Output the (x, y) coordinate of the center of the cell containing the given text.  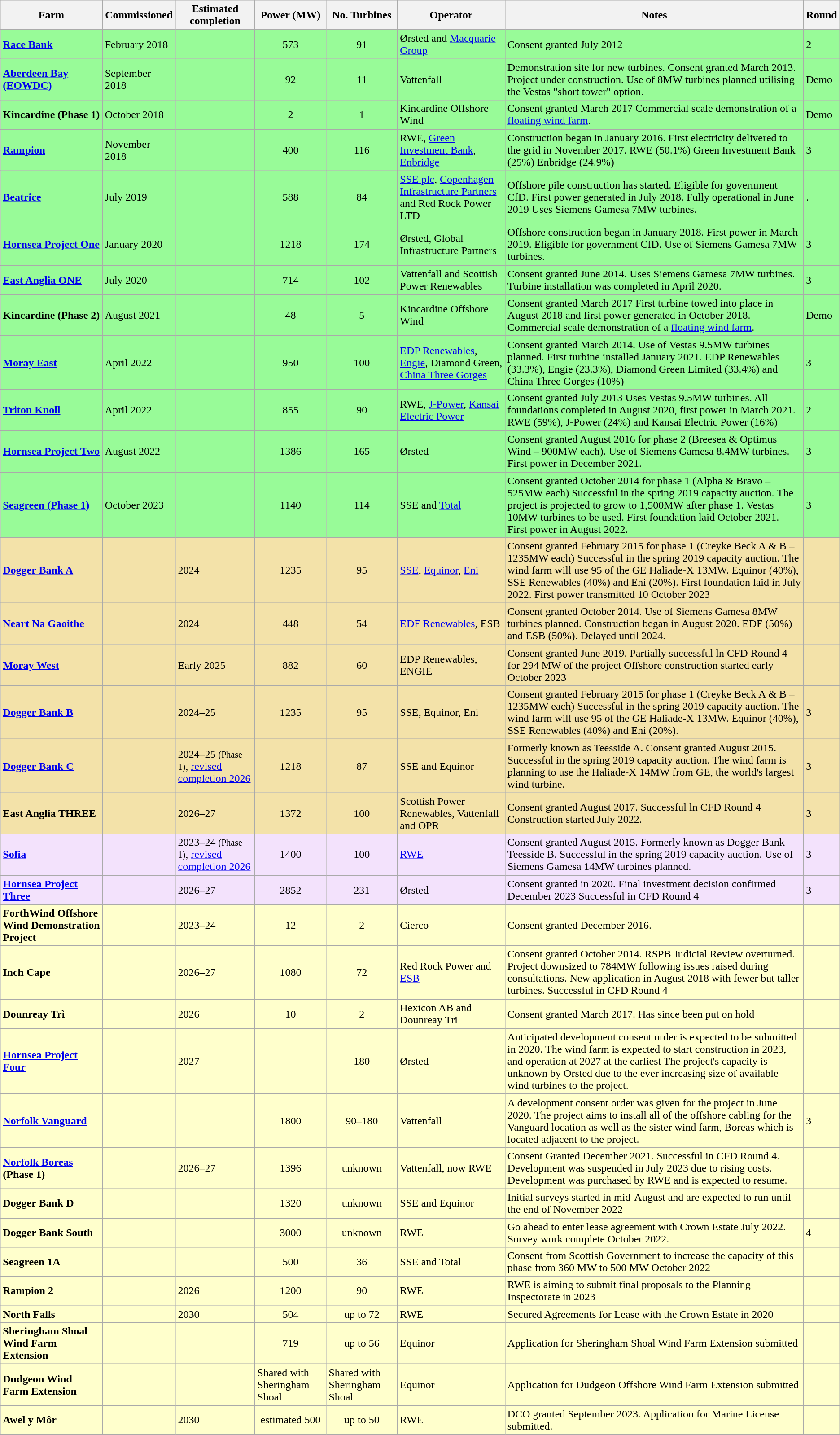
1400 (291, 855)
114 (362, 505)
North Falls (51, 1314)
1320 (291, 1203)
October 2023 (139, 505)
Consent granted in 2020. Final investment decision confirmed December 2023 Successful in CFD Round 4 (654, 890)
Operator (451, 15)
Ørsted and Macquarie Group (451, 44)
Sofia (51, 855)
July 2019 (139, 197)
Consent granted June 2019. Partially successful ln CFD Round 4 for 294 MW of the project Offshore construction started early October 2023 (654, 665)
up to 56 (362, 1343)
72 (362, 972)
Rampion 2 (51, 1291)
Consent granted March 2017. Has since been put on hold (654, 1014)
36 (362, 1262)
RWE is aiming to submit final proposals to the Planning Inspectorate in 2023 (654, 1291)
Vattenfall and Scottish Power Renewables (451, 280)
Dogger Bank A (51, 570)
855 (291, 410)
Cierco (451, 925)
Secured Agreements for Lease with the Crown Estate in 2020 (654, 1314)
1396 (291, 1168)
400 (291, 150)
48 (291, 315)
Sheringham Shoal Wind Farm Extension (51, 1343)
2023–24 (Phase 1), revised completion 2026 (215, 855)
2024–25 (215, 713)
3000 (291, 1233)
180 (362, 1061)
Go ahead to enter lease agreement with Crown Estate July 2022. Survey work complete October 2022. (654, 1233)
up to 72 (362, 1314)
Triton Knoll (51, 410)
Hornsea Project Four (51, 1061)
Consent granted August 2016 for phase 2 (Breesea & Optimus Wind – 900MW each). Use of Siemens Gamesa 8.4MW turbines. First power in December 2021. (654, 451)
Moray East (51, 363)
Kincardine (Phase 1) (51, 115)
Norfolk Boreas (Phase 1) (51, 1168)
August 2022 (139, 451)
up to 50 (362, 1420)
1 (362, 115)
RWE, J-Power, Kansai Electric Power (451, 410)
Farm (51, 15)
SSE plc, Copenhagen Infrastructure Partners and Red Rock Power LTD (451, 197)
Ørsted, Global Infrastructure Partners (451, 245)
Round (822, 15)
No. Turbines (362, 15)
Consent from Scottish Government to increase the capacity of this phase from 360 MW to 500 MW October 2022 (654, 1262)
Hornsea Project One (51, 245)
504 (291, 1314)
Dudgeon Wind Farm Extension (51, 1385)
Awel y Môr (51, 1420)
January 2020 (139, 245)
12 (291, 925)
September 2018 (139, 79)
Vattenfall, now RWE (451, 1168)
Commissioned (139, 15)
Beatrice (51, 197)
2024–25 (Phase 1), revised completion 2026 (215, 766)
Consent granted December 2016. (654, 925)
Notes (654, 15)
1080 (291, 972)
60 (362, 665)
Dogger Bank B (51, 713)
Consent granted June 2014. Uses Siemens Gamesa 7MW turbines. Turbine installation was completed in April 2020. (654, 280)
1200 (291, 1291)
Offshore construction began in January 2018. First power in March 2019. Eligible for government CfD. Use of Siemens Gamesa 7MW turbines. (654, 245)
92 (291, 79)
102 (362, 280)
ForthWind Offshore Wind Demonstration Project (51, 925)
Hornsea Project Three (51, 890)
Dogger Bank D (51, 1203)
87 (362, 766)
714 (291, 280)
Aberdeen Bay (EOWDC) (51, 79)
Rampion (51, 150)
165 (362, 451)
2023–24 (215, 925)
Consent granted July 2012 (654, 44)
1386 (291, 451)
573 (291, 44)
1372 (291, 813)
October 2018 (139, 115)
August 2021 (139, 315)
Dounreay Trì (51, 1014)
588 (291, 197)
91 (362, 44)
11 (362, 79)
. (822, 197)
East Anglia THREE (51, 813)
November 2018 (139, 150)
Estimatedcompletion (215, 15)
2852 (291, 890)
2027 (215, 1061)
February 2018 (139, 44)
10 (291, 1014)
EDP Renewables, Engie, Diamond Green, China Three Gorges (451, 363)
Moray West (51, 665)
Consent granted March 2017 Commercial scale demonstration of a floating wind farm. (654, 115)
882 (291, 665)
Hexicon AB and Dounreay Tri (451, 1014)
Norfolk Vanguard (51, 1120)
950 (291, 363)
Scottish Power Renewables, Vattenfall and OPR (451, 813)
Seagreen (Phase 1) (51, 505)
116 (362, 150)
Dogger Bank South (51, 1233)
Seagreen 1A (51, 1262)
1140 (291, 505)
Consent granted August 2017. Successful ln CFD Round 4 Construction started July 2022. (654, 813)
90–180 (362, 1120)
DCO granted September 2023. Application for Marine License submitted. (654, 1420)
84 (362, 197)
719 (291, 1343)
Kincardine (Phase 2) (51, 315)
Hornsea Project Two (51, 451)
Initial surveys started in mid-August and are expected to run until the end of November 2022 (654, 1203)
East Anglia ONE (51, 280)
Power (MW) (291, 15)
174 (362, 245)
Application for Sheringham Shoal Wind Farm Extension submitted (654, 1343)
EDP Renewables, ENGIE (451, 665)
Early 2025 (215, 665)
500 (291, 1262)
EDF Renewables, ESB (451, 624)
Inch Cape (51, 972)
Dogger Bank C (51, 766)
Neart Na Gaoithe (51, 624)
54 (362, 624)
estimated 500 (291, 1420)
448 (291, 624)
July 2020 (139, 280)
5 (362, 315)
Race Bank (51, 44)
Red Rock Power and ESB (451, 972)
4 (822, 1233)
RWE, Green Investment Bank, Enbridge (451, 150)
Application for Dudgeon Offshore Wind Farm Extension submitted (654, 1385)
231 (362, 890)
1800 (291, 1120)
